Determine the (X, Y) coordinate at the center of the cell enclosing the given text.  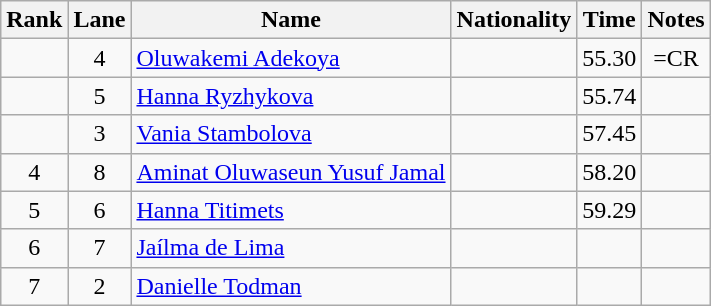
55.30 (610, 58)
8 (100, 172)
Hanna Titimets (291, 210)
59.29 (610, 210)
55.74 (610, 96)
Vania Stambolova (291, 134)
Name (291, 20)
Lane (100, 20)
Hanna Ryzhykova (291, 96)
=CR (676, 58)
Danielle Todman (291, 286)
Notes (676, 20)
58.20 (610, 172)
57.45 (610, 134)
Rank (34, 20)
Time (610, 20)
2 (100, 286)
Nationality (514, 20)
Jaílma de Lima (291, 248)
Oluwakemi Adekoya (291, 58)
3 (100, 134)
Aminat Oluwaseun Yusuf Jamal (291, 172)
